Extract the (x, y) coordinate from the center of the cell holding the provided text.  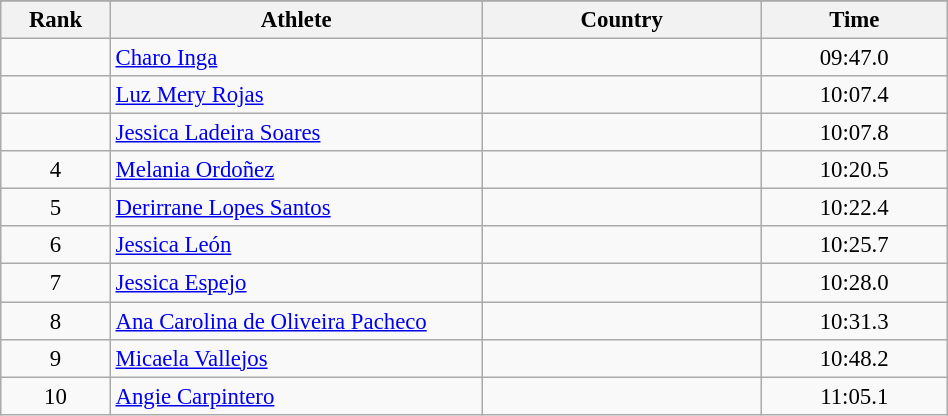
Micaela Vallejos (296, 358)
Rank (56, 20)
10:07.8 (854, 133)
10:31.3 (854, 321)
Country (622, 20)
Jessica León (296, 245)
4 (56, 170)
6 (56, 245)
Angie Carpintero (296, 396)
Melania Ordoñez (296, 170)
Time (854, 20)
5 (56, 208)
11:05.1 (854, 396)
9 (56, 358)
10:48.2 (854, 358)
10:25.7 (854, 245)
7 (56, 283)
10 (56, 396)
Jessica Ladeira Soares (296, 133)
10:22.4 (854, 208)
Luz Mery Rojas (296, 95)
10:20.5 (854, 170)
8 (56, 321)
10:07.4 (854, 95)
10:28.0 (854, 283)
Ana Carolina de Oliveira Pacheco (296, 321)
Athlete (296, 20)
Charo Inga (296, 58)
09:47.0 (854, 58)
Derirrane Lopes Santos (296, 208)
Jessica Espejo (296, 283)
